Search for the cell housing the specified text and yield its [X, Y] center coordinate. 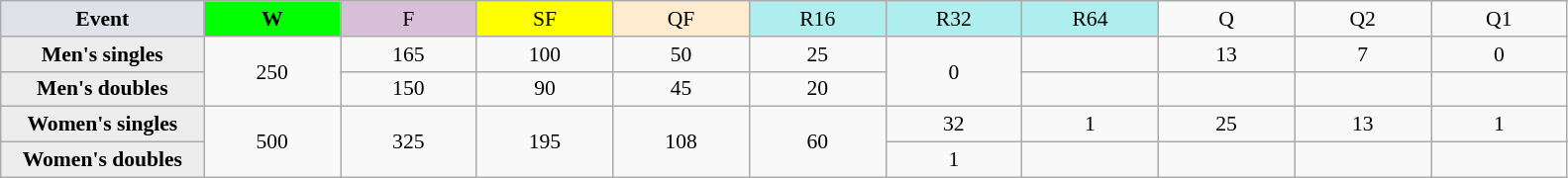
150 [409, 89]
Q2 [1363, 19]
20 [817, 89]
60 [817, 142]
108 [681, 142]
Women's singles [103, 125]
50 [681, 54]
R16 [817, 19]
32 [954, 125]
Women's doubles [103, 160]
Q1 [1499, 19]
7 [1363, 54]
195 [545, 142]
90 [545, 89]
R32 [954, 19]
R64 [1091, 19]
Q [1226, 19]
250 [272, 71]
Event [103, 19]
SF [545, 19]
Men's singles [103, 54]
100 [545, 54]
QF [681, 19]
325 [409, 142]
165 [409, 54]
Men's doubles [103, 89]
45 [681, 89]
F [409, 19]
W [272, 19]
500 [272, 142]
